Pinpoint the cell where the given text exists, returning its (X, Y) midpoint coordinate. 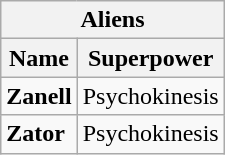
Zator (39, 134)
Zanell (39, 96)
Name (39, 58)
Aliens (112, 20)
Superpower (150, 58)
